Return [x, y] of the center of cell containing provided text 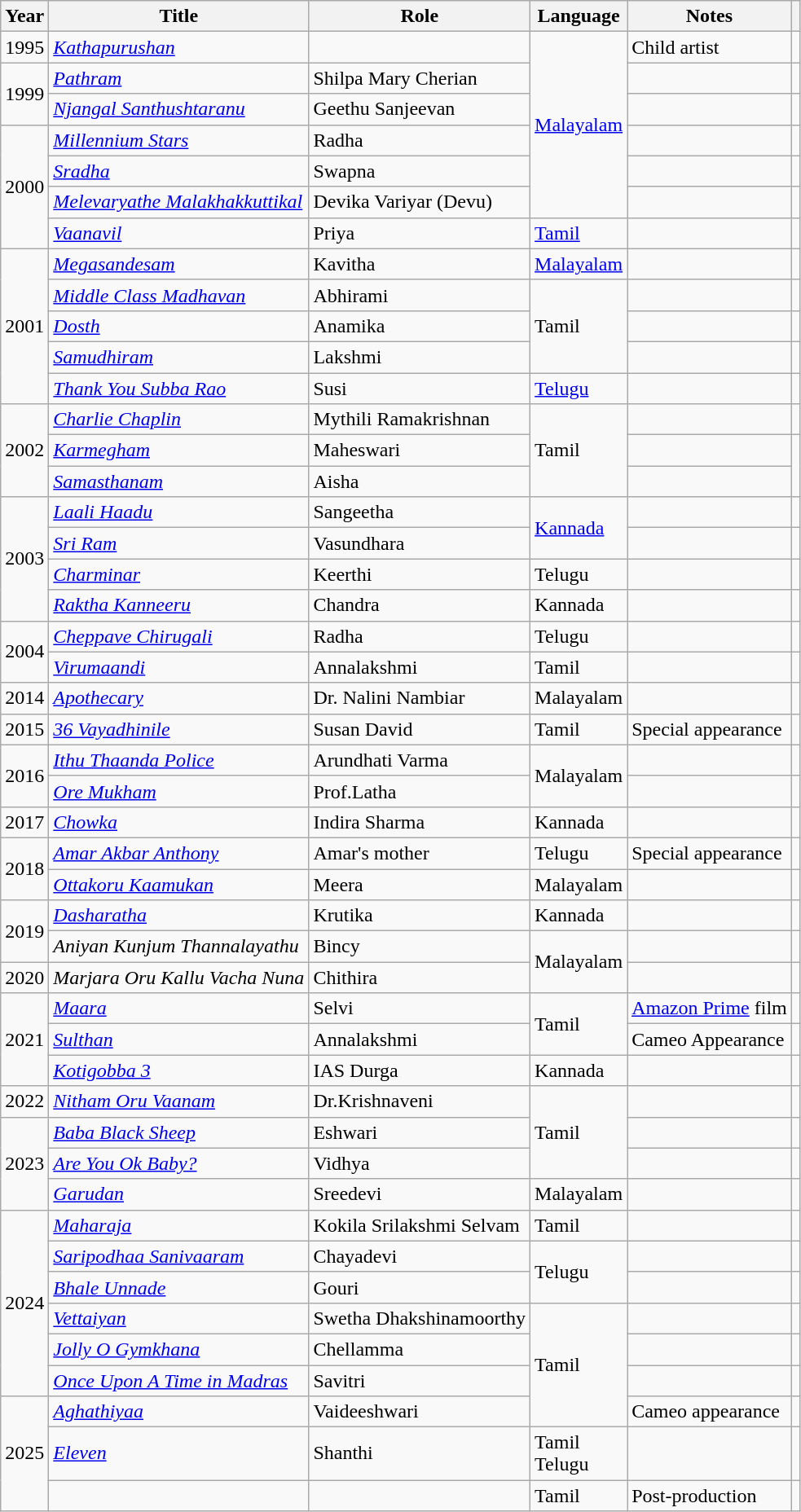
Kavitha [420, 264]
Title [179, 16]
Amazon Prime film [710, 1009]
TamilTelugu [579, 1453]
36 Vayadhinile [179, 729]
Cheppave Chirugali [179, 636]
Aghathiyaa [179, 1412]
Dasharatha [179, 916]
2001 [24, 326]
Cameo Appearance [710, 1039]
Pathram [179, 78]
Karmegham [179, 451]
Chandra [420, 605]
Baba Black Sheep [179, 1132]
Amar's mother [420, 853]
Maara [179, 1009]
Laali Haadu [179, 512]
Anamika [420, 326]
IAS Durga [420, 1070]
Saripodhaa Sanivaaram [179, 1256]
Ithu Thaanda Police [179, 760]
Maharaja [179, 1225]
Swetha Dhakshinamoorthy [420, 1318]
Prof.Latha [420, 791]
Indira Sharma [420, 822]
Meera [420, 884]
Year [24, 16]
Language [579, 16]
2019 [24, 931]
Savitri [420, 1381]
Priya [420, 233]
Eleven [179, 1453]
Maheswari [420, 451]
Arundhati Varma [420, 760]
Sulthan [179, 1039]
Chayadevi [420, 1256]
Ore Mukham [179, 791]
Susan David [420, 729]
2015 [24, 729]
Kotigobba 3 [179, 1070]
Kathapurushan [179, 47]
Vaideeshwari [420, 1412]
Vasundhara [420, 543]
Sradha [179, 171]
Kokila Srilakshmi Selvam [420, 1225]
Megasandesam [179, 264]
2000 [24, 187]
Devika Variyar (Devu) [420, 202]
Bhale Unnade [179, 1287]
Are You Ok Baby? [179, 1163]
2025 [24, 1453]
Geethu Sanjeevan [420, 109]
Middle Class Madhavan [179, 295]
2004 [24, 652]
1999 [24, 94]
Amar Akbar Anthony [179, 853]
Vettaiyan [179, 1318]
Marjara Oru Kallu Vacha Nuna [179, 978]
Lakshmi [420, 357]
2018 [24, 868]
Sangeetha [420, 512]
Raktha Kanneeru [179, 605]
Aisha [420, 481]
Shilpa Mary Cherian [420, 78]
Virumaandi [179, 667]
2024 [24, 1303]
Chithira [420, 978]
Vidhya [420, 1163]
Once Upon A Time in Madras [179, 1381]
Child artist [710, 47]
Keerthi [420, 574]
2014 [24, 698]
Thank You Subba Rao [179, 389]
Dr. Nalini Nambiar [420, 698]
2002 [24, 451]
Apothecary [179, 698]
Chellamma [420, 1349]
Millennium Stars [179, 140]
Samasthanam [179, 481]
2021 [24, 1039]
2017 [24, 822]
Samudhiram [179, 357]
Bincy [420, 947]
2023 [24, 1163]
Post-production [710, 1496]
Notes [710, 16]
2020 [24, 978]
Selvi [420, 1009]
Jolly O Gymkhana [179, 1349]
Aniyan Kunjum Thannalayathu [179, 947]
Dosth [179, 326]
Melevaryathe Malakhakkuttikal [179, 202]
Charminar [179, 574]
Swapna [420, 171]
Njangal Santhushtaranu [179, 109]
Sreedevi [420, 1194]
Charlie Chaplin [179, 420]
Vaanavil [179, 233]
Susi [420, 389]
Chowka [179, 822]
Role [420, 16]
Dr.Krishnaveni [420, 1101]
Garudan [179, 1194]
2022 [24, 1101]
Mythili Ramakrishnan [420, 420]
Shanthi [420, 1453]
Sri Ram [179, 543]
1995 [24, 47]
Ottakoru Kaamukan [179, 884]
Abhirami [420, 295]
Gouri [420, 1287]
Nitham Oru Vaanam [179, 1101]
Cameo appearance [710, 1412]
Eshwari [420, 1132]
2003 [24, 559]
2016 [24, 776]
Krutika [420, 916]
